Provide the [x, y] coordinate of the cell's center where the given text is located.  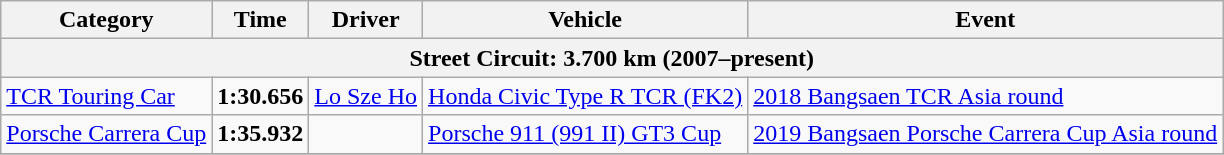
1:35.932 [260, 134]
Street Circuit: 3.700 km (2007–present) [612, 58]
Driver [366, 20]
Porsche 911 (991 II) GT3 Cup [586, 134]
Honda Civic Type R TCR (FK2) [586, 96]
TCR Touring Car [106, 96]
1:30.656 [260, 96]
2019 Bangsaen Porsche Carrera Cup Asia round [986, 134]
Vehicle [586, 20]
Category [106, 20]
Event [986, 20]
Lo Sze Ho [366, 96]
Time [260, 20]
Porsche Carrera Cup [106, 134]
2018 Bangsaen TCR Asia round [986, 96]
